Scan for the cell matching the given text and deliver its (X, Y) coordinate at center. 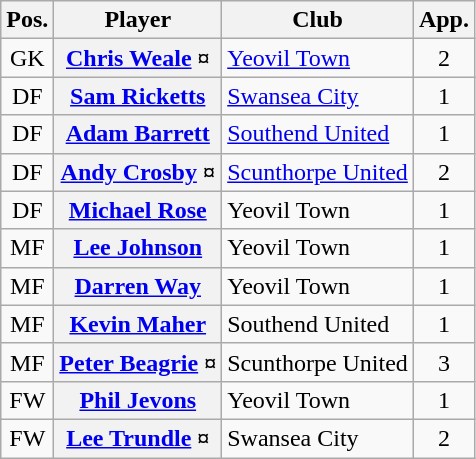
Club (318, 20)
3 (444, 362)
App. (444, 20)
Lee Trundle ¤ (138, 438)
Adam Barrett (138, 134)
Peter Beagrie ¤ (138, 362)
Player (138, 20)
Sam Ricketts (138, 96)
Lee Johnson (138, 248)
Michael Rose (138, 210)
Kevin Maher (138, 324)
Chris Weale ¤ (138, 58)
Pos. (28, 20)
Andy Crosby ¤ (138, 172)
GK (28, 58)
Phil Jevons (138, 400)
Darren Way (138, 286)
